Return the [x, y] coordinate for the center point of the cell that contains the specified text.  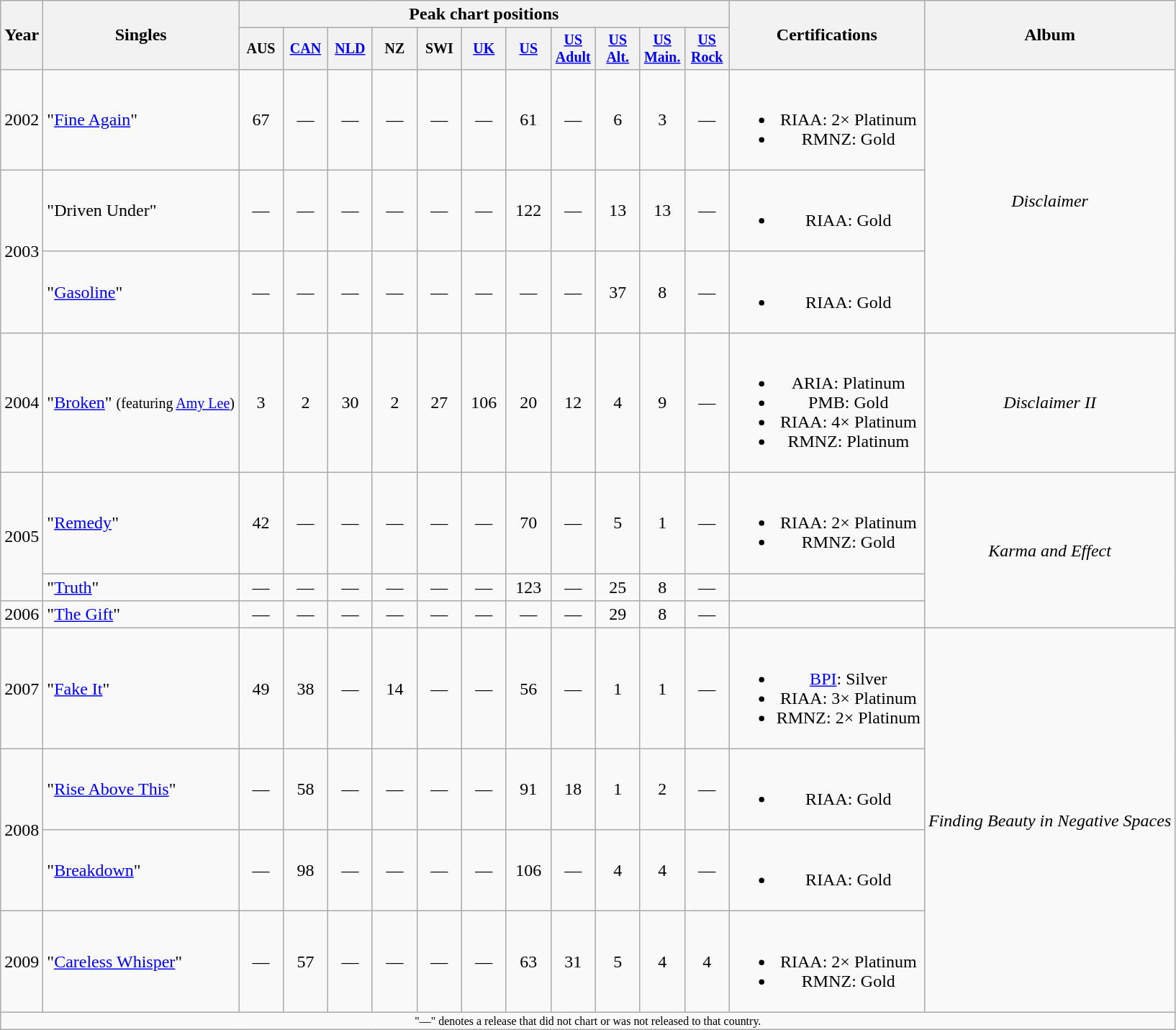
49 [261, 688]
31 [573, 962]
38 [305, 688]
6 [618, 119]
NZ [394, 49]
Disclaimer [1049, 201]
Peak chart positions [484, 14]
57 [305, 962]
67 [261, 119]
56 [528, 688]
CAN [305, 49]
USAlt. [618, 49]
122 [528, 210]
AUS [261, 49]
27 [439, 402]
2002 [22, 119]
14 [394, 688]
"Gasoline" [141, 292]
"—" denotes a release that did not chart or was not released to that country. [588, 1021]
"Fine Again" [141, 119]
US [528, 49]
SWI [439, 49]
2006 [22, 615]
ARIA: PlatinumPMB: GoldRIAA: 4× PlatinumRMNZ: Platinum [826, 402]
9 [662, 402]
"Driven Under" [141, 210]
20 [528, 402]
29 [618, 615]
"Fake It" [141, 688]
25 [618, 587]
58 [305, 789]
2005 [22, 537]
Singles [141, 35]
USMain. [662, 49]
"Broken" (featuring Amy Lee) [141, 402]
2004 [22, 402]
NLD [350, 49]
2008 [22, 830]
12 [573, 402]
42 [261, 523]
91 [528, 789]
"The Gift" [141, 615]
Karma and Effect [1049, 551]
70 [528, 523]
30 [350, 402]
BPI: SilverRIAA: 3× PlatinumRMNZ: 2× Platinum [826, 688]
Finding Beauty in Negative Spaces [1049, 821]
UK [484, 49]
"Breakdown" [141, 871]
2009 [22, 962]
Year [22, 35]
"Truth" [141, 587]
Disclaimer II [1049, 402]
"Careless Whisper" [141, 962]
98 [305, 871]
61 [528, 119]
USRock [707, 49]
"Rise Above This" [141, 789]
Album [1049, 35]
63 [528, 962]
Certifications [826, 35]
"Remedy" [141, 523]
123 [528, 587]
US Adult [573, 49]
2003 [22, 251]
37 [618, 292]
18 [573, 789]
2007 [22, 688]
